Output the (x, y) coordinate of the center of the cell containing the given text.  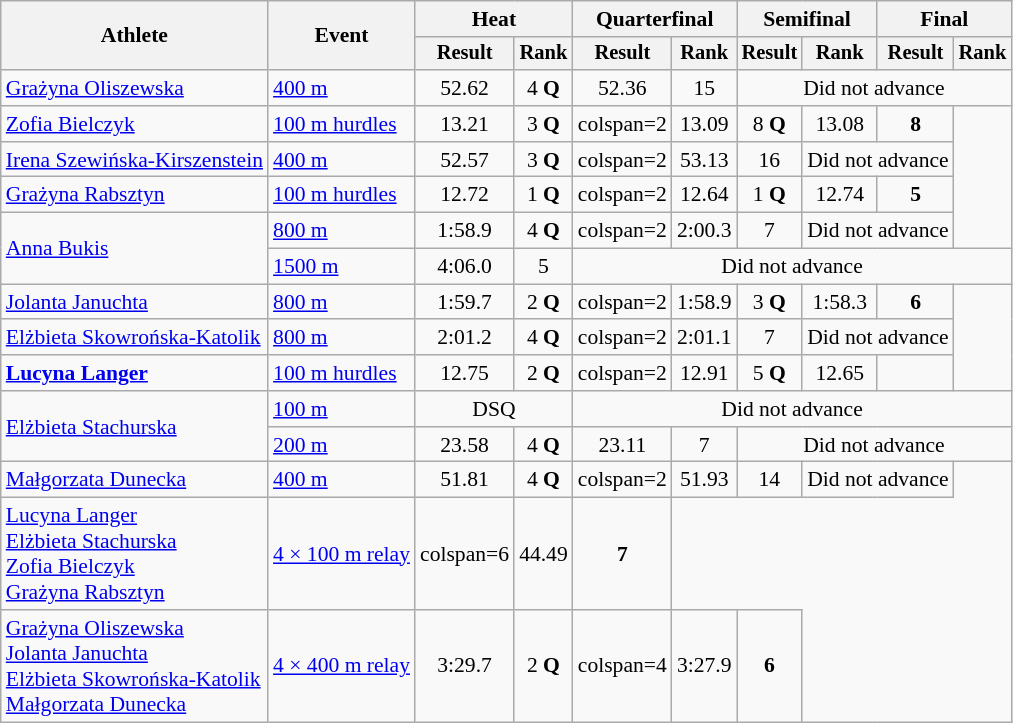
3:29.7 (464, 666)
2:01.2 (464, 338)
51.93 (704, 480)
Lucyna Langer (134, 373)
12.74 (840, 195)
51.81 (464, 480)
8 (915, 124)
colspan=6 (464, 554)
colspan=4 (622, 666)
Event (342, 36)
Elżbieta Stachurska (134, 426)
Grażyna Oliszewska (134, 88)
Anna Bukis (134, 248)
Elżbieta Skowrońska-Katolik (134, 338)
Lucyna LangerElżbieta Stachurska Zofia BielczykGrażyna Rabsztyn (134, 554)
Quarterfinal (655, 19)
12.64 (704, 195)
52.62 (464, 88)
Jolanta Januchta (134, 302)
100 m (342, 409)
12.75 (464, 373)
1:59.7 (464, 302)
Grażyna Rabsztyn (134, 195)
4:06.0 (464, 267)
4 × 100 m relay (342, 554)
13.09 (704, 124)
5 Q (770, 373)
3:27.9 (704, 666)
14 (770, 480)
12.65 (840, 373)
52.57 (464, 160)
12.72 (464, 195)
Athlete (134, 36)
44.49 (544, 554)
Irena Szewińska-Kirszenstein (134, 160)
Grażyna OliszewskaJolanta JanuchtaElżbieta Skowrońska-KatolikMałgorzata Dunecka (134, 666)
DSQ (494, 409)
1500 m (342, 267)
8 Q (770, 124)
1:58.3 (840, 302)
53.13 (704, 160)
200 m (342, 445)
12.91 (704, 373)
Heat (494, 19)
15 (704, 88)
52.36 (622, 88)
2:00.3 (704, 231)
Małgorzata Dunecka (134, 480)
4 × 400 m relay (342, 666)
Semifinal (808, 19)
23.58 (464, 445)
16 (770, 160)
23.11 (622, 445)
2:01.1 (704, 338)
Final (944, 19)
13.21 (464, 124)
Zofia Bielczyk (134, 124)
13.08 (840, 124)
